Capture the cell that displays the provided text and extract its [x, y] central coordinate. 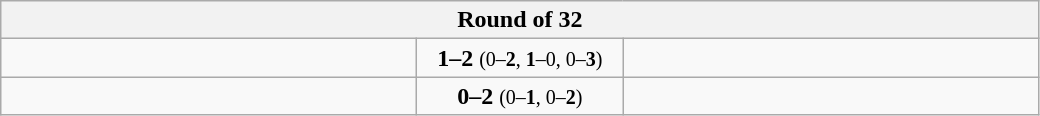
Round of 32 [520, 20]
0–2 (0–1, 0–2) [520, 96]
1–2 (0–2, 1–0, 0–3) [520, 58]
